Determine the [X, Y] coordinate at the center of the cell enclosing the given text.  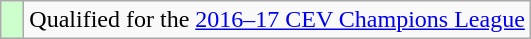
Qualified for the 2016–17 CEV Champions League [278, 20]
